For the text-containing cell, return its midpoint in [X, Y] coordinate format. 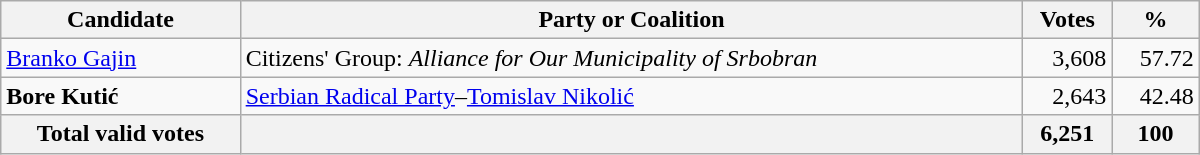
100 [1156, 134]
2,643 [1068, 96]
42.48 [1156, 96]
Total valid votes [120, 134]
Serbian Radical Party–Tomislav Nikolić [632, 96]
Votes [1068, 20]
6,251 [1068, 134]
Bore Kutić [120, 96]
Branko Gajin [120, 58]
Citizens' Group: Alliance for Our Municipality of Srbobran [632, 58]
3,608 [1068, 58]
57.72 [1156, 58]
Candidate [120, 20]
% [1156, 20]
Party or Coalition [632, 20]
